Pinpoint the cell where the given text exists, returning its [X, Y] midpoint coordinate. 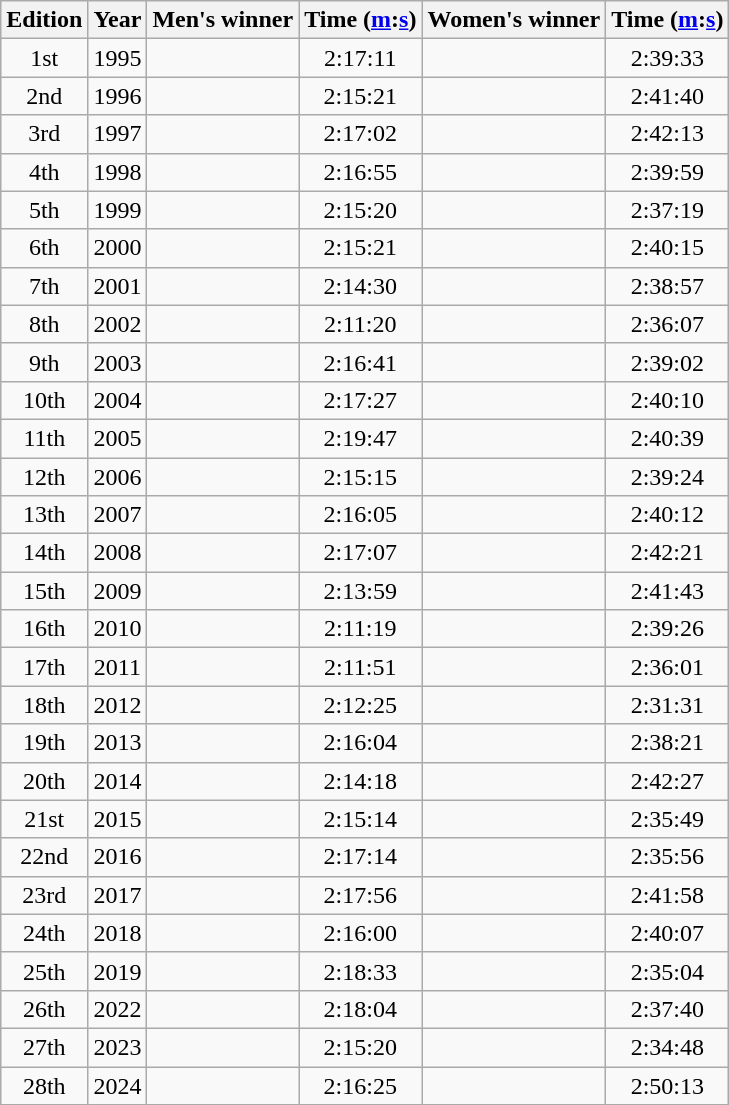
2:16:00 [360, 933]
Edition [44, 20]
23rd [44, 895]
1997 [118, 134]
24th [44, 933]
12th [44, 477]
4th [44, 172]
17th [44, 667]
1999 [118, 210]
2:35:49 [668, 819]
2:34:48 [668, 1047]
2:15:15 [360, 477]
2:16:04 [360, 743]
2:17:14 [360, 857]
5th [44, 210]
2015 [118, 819]
2004 [118, 400]
1995 [118, 58]
2:41:43 [668, 591]
2002 [118, 324]
2023 [118, 1047]
9th [44, 362]
2016 [118, 857]
1998 [118, 172]
2005 [118, 438]
15th [44, 591]
2:39:26 [668, 629]
1996 [118, 96]
2:40:10 [668, 400]
10th [44, 400]
2:11:51 [360, 667]
2:16:55 [360, 172]
1st [44, 58]
2:15:14 [360, 819]
2012 [118, 705]
13th [44, 515]
2:12:25 [360, 705]
2017 [118, 895]
2010 [118, 629]
Men's winner [223, 20]
2:41:58 [668, 895]
2:14:18 [360, 781]
2003 [118, 362]
2011 [118, 667]
2:31:31 [668, 705]
6th [44, 248]
Year [118, 20]
2:16:05 [360, 515]
2:14:30 [360, 286]
2008 [118, 553]
2000 [118, 248]
2:36:01 [668, 667]
20th [44, 781]
2022 [118, 1009]
2:39:02 [668, 362]
2:37:40 [668, 1009]
28th [44, 1085]
2:50:13 [668, 1085]
2:42:21 [668, 553]
2:40:39 [668, 438]
2:18:33 [360, 971]
2006 [118, 477]
2:39:24 [668, 477]
2:42:27 [668, 781]
25th [44, 971]
2:35:56 [668, 857]
2:42:13 [668, 134]
2:18:04 [360, 1009]
2014 [118, 781]
2:16:41 [360, 362]
2:39:33 [668, 58]
2:41:40 [668, 96]
26th [44, 1009]
2:11:19 [360, 629]
2019 [118, 971]
2:39:59 [668, 172]
19th [44, 743]
2009 [118, 591]
27th [44, 1047]
2:13:59 [360, 591]
2nd [44, 96]
2:19:47 [360, 438]
2:40:15 [668, 248]
2018 [118, 933]
2:17:02 [360, 134]
2:38:57 [668, 286]
8th [44, 324]
2:17:56 [360, 895]
11th [44, 438]
2001 [118, 286]
2:37:19 [668, 210]
3rd [44, 134]
22nd [44, 857]
7th [44, 286]
18th [44, 705]
2:16:25 [360, 1085]
2024 [118, 1085]
2:17:07 [360, 553]
2:17:11 [360, 58]
16th [44, 629]
2:17:27 [360, 400]
2:40:07 [668, 933]
2007 [118, 515]
2013 [118, 743]
2:35:04 [668, 971]
21st [44, 819]
2:40:12 [668, 515]
2:11:20 [360, 324]
14th [44, 553]
2:38:21 [668, 743]
2:36:07 [668, 324]
Women's winner [514, 20]
